Search for the cell housing the specified text and yield its [x, y] center coordinate. 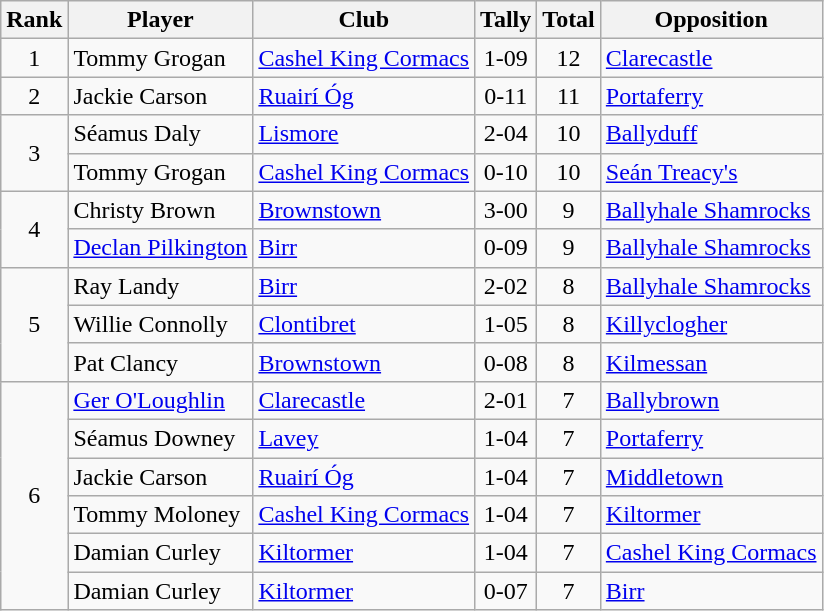
1-05 [506, 324]
12 [569, 58]
Lismore [364, 134]
Rank [34, 20]
Christy Brown [160, 210]
Ballybrown [711, 400]
Club [364, 20]
0-07 [506, 591]
0-09 [506, 248]
6 [34, 495]
Declan Pilkington [160, 248]
0-11 [506, 96]
0-08 [506, 362]
Kilmessan [711, 362]
Pat Clancy [160, 362]
Ger O'Loughlin [160, 400]
Ballyduff [711, 134]
Clontibret [364, 324]
Killyclogher [711, 324]
11 [569, 96]
2-04 [506, 134]
3 [34, 153]
2-01 [506, 400]
3-00 [506, 210]
Séamus Daly [160, 134]
Séamus Downey [160, 438]
Seán Treacy's [711, 172]
Player [160, 20]
Middletown [711, 477]
Willie Connolly [160, 324]
Tally [506, 20]
Tommy Moloney [160, 515]
2 [34, 96]
2-02 [506, 286]
Total [569, 20]
5 [34, 324]
Lavey [364, 438]
4 [34, 229]
Opposition [711, 20]
1-09 [506, 58]
0-10 [506, 172]
1 [34, 58]
Ray Landy [160, 286]
